Output the [X, Y] coordinate of the center of the cell containing the given text.  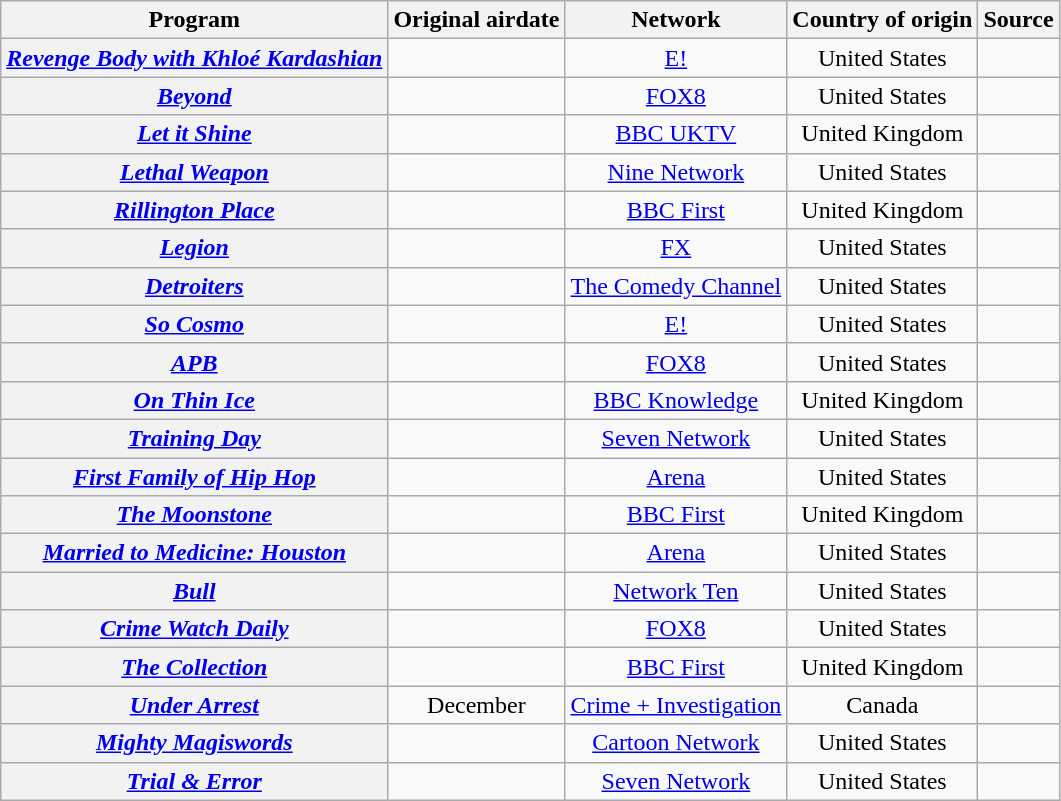
Nine Network [676, 172]
Training Day [194, 438]
Let it Shine [194, 134]
Bull [194, 591]
Lethal Weapon [194, 172]
Source [1018, 20]
Under Arrest [194, 705]
BBC Knowledge [676, 400]
Rillington Place [194, 210]
The Collection [194, 667]
Detroiters [194, 286]
Network [676, 20]
Crime Watch Daily [194, 629]
The Moonstone [194, 515]
Network Ten [676, 591]
FX [676, 248]
So Cosmo [194, 324]
BBC UKTV [676, 134]
Cartoon Network [676, 743]
Revenge Body with Khloé Kardashian [194, 58]
Mighty Magiswords [194, 743]
Program [194, 20]
APB [194, 362]
Original airdate [476, 20]
Beyond [194, 96]
First Family of Hip Hop [194, 477]
December [476, 705]
Crime + Investigation [676, 705]
Country of origin [882, 20]
Canada [882, 705]
Married to Medicine: Houston [194, 553]
The Comedy Channel [676, 286]
On Thin Ice [194, 400]
Trial & Error [194, 781]
Legion [194, 248]
